Detect which cell encompasses the target text, then output its (x, y) center coordinate. 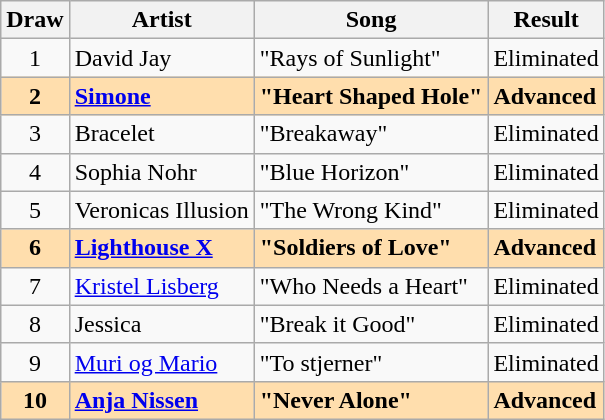
Bracelet (162, 134)
10 (35, 400)
David Jay (162, 58)
Simone (162, 96)
7 (35, 286)
1 (35, 58)
Artist (162, 20)
"Heart Shaped Hole" (371, 96)
Result (546, 20)
"Breakaway" (371, 134)
Draw (35, 20)
"Break it Good" (371, 324)
"Never Alone" (371, 400)
"Soldiers of Love" (371, 248)
Sophia Nohr (162, 172)
2 (35, 96)
"To stjerner" (371, 362)
Muri og Mario (162, 362)
Kristel Lisberg (162, 286)
Song (371, 20)
9 (35, 362)
Jessica (162, 324)
"Rays of Sunlight" (371, 58)
6 (35, 248)
"Blue Horizon" (371, 172)
Lighthouse X (162, 248)
5 (35, 210)
Veronicas Illusion (162, 210)
8 (35, 324)
Anja Nissen (162, 400)
3 (35, 134)
"The Wrong Kind" (371, 210)
"Who Needs a Heart" (371, 286)
4 (35, 172)
